Detect which cell encompasses the target text, then output its (X, Y) center coordinate. 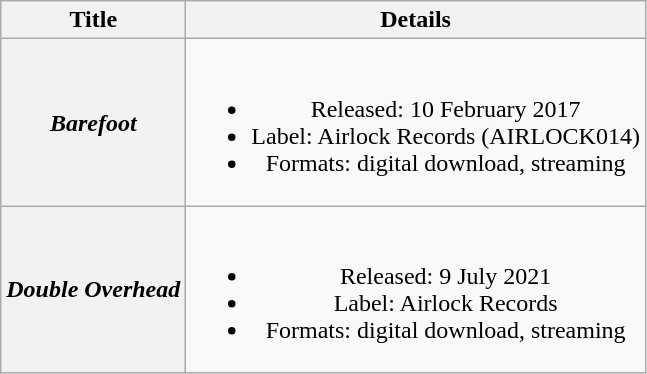
Title (94, 20)
Released: 9 July 2021Label: Airlock RecordsFormats: digital download, streaming (416, 290)
Details (416, 20)
Barefoot (94, 122)
Double Overhead (94, 290)
Released: 10 February 2017Label: Airlock Records (AIRLOCK014)Formats: digital download, streaming (416, 122)
